Provide the (x, y) coordinate of the cell's center where the given text is located.  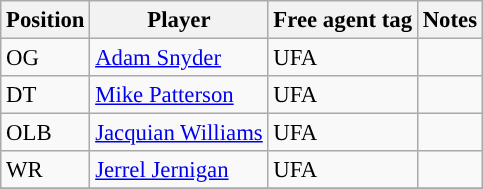
Mike Patterson (179, 95)
WR (46, 170)
Player (179, 20)
DT (46, 95)
OLB (46, 133)
Notes (450, 20)
Jacquian Williams (179, 133)
OG (46, 58)
Adam Snyder (179, 58)
Free agent tag (342, 20)
Jerrel Jernigan (179, 170)
Position (46, 20)
